Determine the [x, y] coordinate at the center of the cell enclosing the given text.  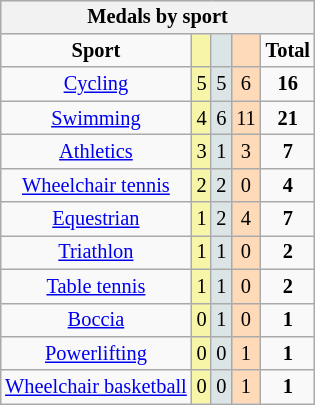
Wheelchair basketball [96, 387]
Triathlon [96, 253]
11 [246, 118]
Swimming [96, 118]
16 [288, 84]
Equestrian [96, 219]
Athletics [96, 152]
Total [288, 51]
Powerlifting [96, 354]
Medals by sport [158, 17]
Wheelchair tennis [96, 185]
Boccia [96, 320]
Table tennis [96, 286]
Sport [96, 51]
21 [288, 118]
Cycling [96, 84]
